Find where the given text appears and provide that cell's center as (x, y) coordinate. 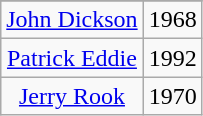
John Dickson (72, 20)
1968 (172, 20)
Patrick Eddie (72, 58)
Jerry Rook (72, 96)
1992 (172, 58)
1970 (172, 96)
